Provide the [X, Y] coordinate of the cell's center where the given text is located.  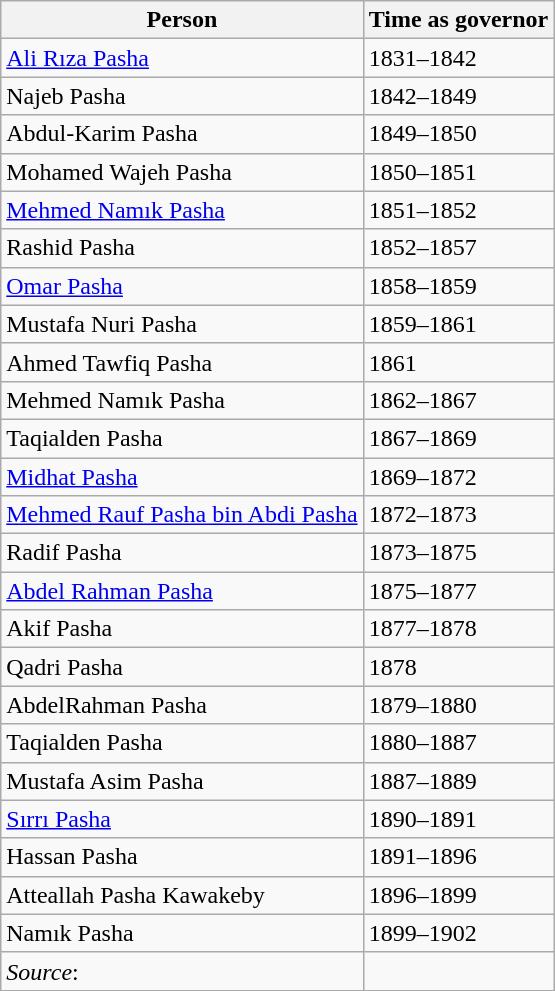
1859–1861 [458, 324]
Radif Pasha [182, 553]
1861 [458, 362]
Qadri Pasha [182, 667]
1878 [458, 667]
Atteallah Pasha Kawakeby [182, 895]
1849–1850 [458, 134]
Time as governor [458, 20]
Sırrı Pasha [182, 819]
1869–1872 [458, 477]
1899–1902 [458, 933]
1879–1880 [458, 705]
Ahmed Tawfiq Pasha [182, 362]
1852–1857 [458, 248]
Mehmed Rauf Pasha bin Abdi Pasha [182, 515]
1873–1875 [458, 553]
1896–1899 [458, 895]
1875–1877 [458, 591]
1880–1887 [458, 743]
1842–1849 [458, 96]
Rashid Pasha [182, 248]
Namık Pasha [182, 933]
1851–1852 [458, 210]
Person [182, 20]
Mustafa Asim Pasha [182, 781]
AbdelRahman Pasha [182, 705]
1887–1889 [458, 781]
Hassan Pasha [182, 857]
1831–1842 [458, 58]
Source: [182, 971]
1858–1859 [458, 286]
Najeb Pasha [182, 96]
Abdel Rahman Pasha [182, 591]
1867–1869 [458, 438]
1850–1851 [458, 172]
Mohamed Wajeh Pasha [182, 172]
Akif Pasha [182, 629]
1877–1878 [458, 629]
Omar Pasha [182, 286]
1891–1896 [458, 857]
1872–1873 [458, 515]
Abdul-Karim Pasha [182, 134]
Ali Rıza Pasha [182, 58]
Midhat Pasha [182, 477]
Mustafa Nuri Pasha [182, 324]
1890–1891 [458, 819]
1862–1867 [458, 400]
